Return (X, Y) of the center of cell containing provided text 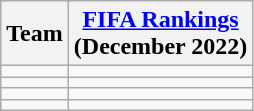
FIFA Rankings(December 2022) (160, 34)
Team (35, 34)
